Locate the cell with the specified text and output its (x, y) center coordinate. 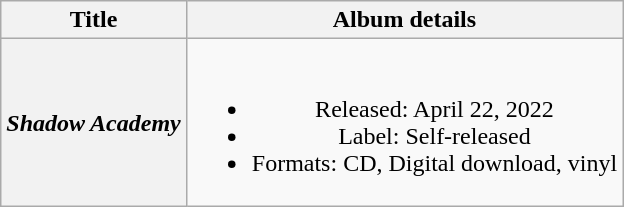
Shadow Academy (94, 122)
Released: April 22, 2022Label: Self-releasedFormats: CD, Digital download, vinyl (404, 122)
Title (94, 20)
Album details (404, 20)
